Find where the given text appears and provide that cell's center as [X, Y] coordinate. 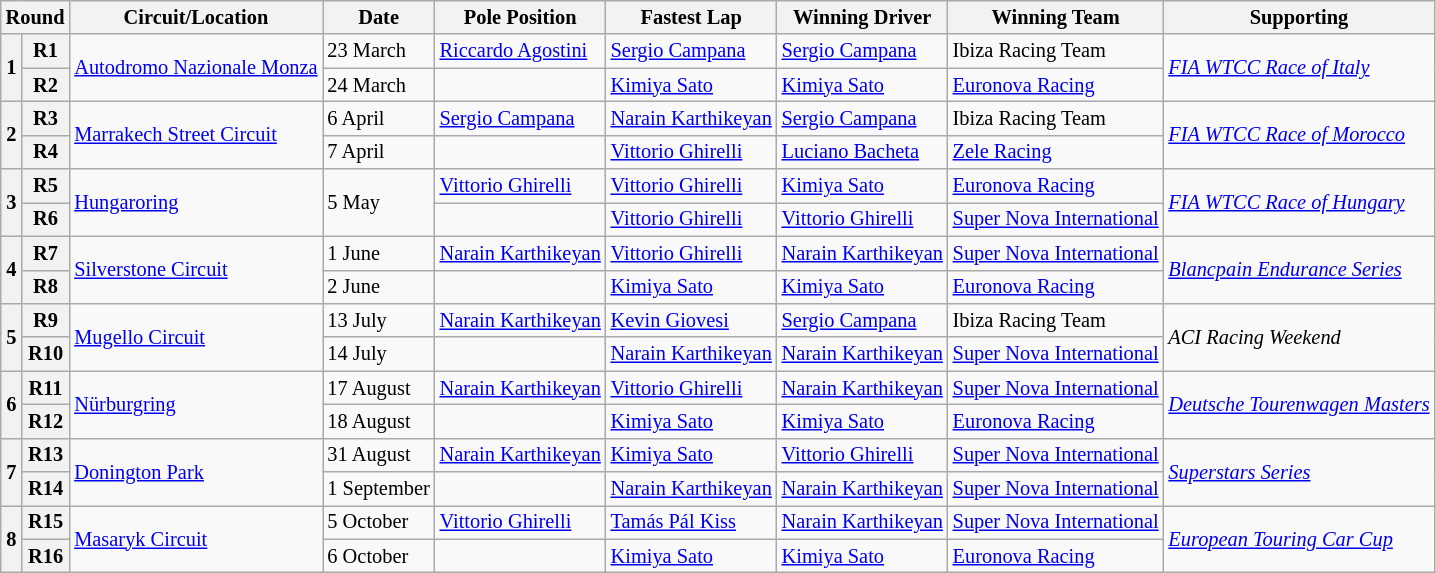
Pole Position [520, 17]
5 October [378, 522]
31 August [378, 455]
ACI Racing Weekend [1298, 336]
Riccardo Agostini [520, 51]
R6 [46, 219]
Silverstone Circuit [196, 270]
1 September [378, 489]
3 [12, 202]
6 [12, 404]
17 August [378, 388]
Zele Racing [1056, 152]
Superstars Series [1298, 472]
7 April [378, 152]
Deutsche Tourenwagen Masters [1298, 404]
R11 [46, 388]
6 October [378, 556]
Mugello Circuit [196, 336]
13 July [378, 320]
R15 [46, 522]
R9 [46, 320]
Blancpain Endurance Series [1298, 270]
R12 [46, 421]
6 April [378, 118]
Donington Park [196, 472]
R16 [46, 556]
7 [12, 472]
FIA WTCC Race of Italy [1298, 68]
Hungaroring [196, 202]
Round [36, 17]
Kevin Giovesi [692, 320]
R5 [46, 186]
14 July [378, 354]
23 March [378, 51]
R4 [46, 152]
Masaryk Circuit [196, 538]
FIA WTCC Race of Morocco [1298, 134]
Autodromo Nazionale Monza [196, 68]
Circuit/Location [196, 17]
2 [12, 134]
Winning Team [1056, 17]
FIA WTCC Race of Hungary [1298, 202]
R8 [46, 287]
Nürburgring [196, 404]
Fastest Lap [692, 17]
R2 [46, 85]
R10 [46, 354]
1 [12, 68]
24 March [378, 85]
R7 [46, 253]
Date [378, 17]
Tamás Pál Kiss [692, 522]
1 June [378, 253]
8 [12, 538]
5 [12, 336]
5 May [378, 202]
18 August [378, 421]
R14 [46, 489]
2 June [378, 287]
R13 [46, 455]
European Touring Car Cup [1298, 538]
R1 [46, 51]
Luciano Bacheta [862, 152]
Supporting [1298, 17]
Winning Driver [862, 17]
R3 [46, 118]
Marrakech Street Circuit [196, 134]
4 [12, 270]
